Detect which cell encompasses the target text, then output its (X, Y) center coordinate. 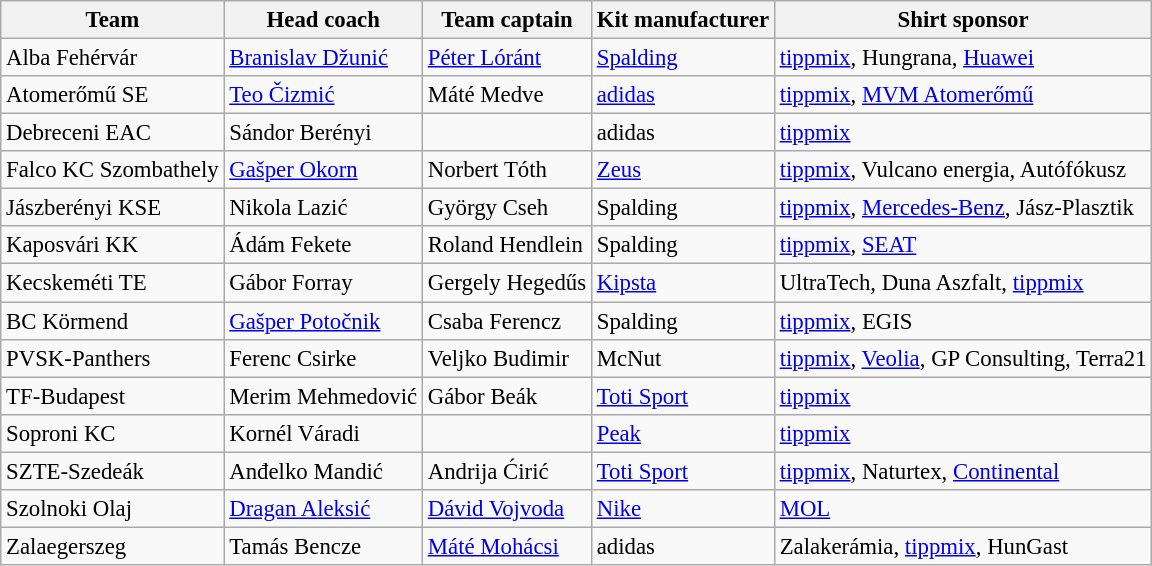
TF-Budapest (112, 396)
Andrija Ćirić (506, 471)
Gašper Potočnik (324, 321)
Zalaegerszeg (112, 546)
Zalakerámia, tippmix, HunGast (963, 546)
Nike (682, 509)
Jászberényi KSE (112, 208)
Peak (682, 433)
Team (112, 20)
Head coach (324, 20)
György Cseh (506, 208)
Gábor Beák (506, 396)
Roland Hendlein (506, 245)
Team captain (506, 20)
tippmix, Vulcano energia, Autófókusz (963, 170)
Nikola Lazić (324, 208)
Alba Fehérvár (112, 58)
Dávid Vojvoda (506, 509)
tippmix, EGIS (963, 321)
Merim Mehmedović (324, 396)
Ferenc Csirke (324, 358)
Gábor Forray (324, 283)
tippmix, Mercedes-Benz, Jász-Plasztik (963, 208)
Dragan Aleksić (324, 509)
Branislav Džunić (324, 58)
Shirt sponsor (963, 20)
Debreceni EAC (112, 133)
Ádám Fekete (324, 245)
Teo Čizmić (324, 95)
Tamás Bencze (324, 546)
tippmix, MVM Atomerőmű (963, 95)
McNut (682, 358)
Szolnoki Olaj (112, 509)
Falco KC Szombathely (112, 170)
Csaba Ferencz (506, 321)
Soproni KC (112, 433)
Veljko Budimir (506, 358)
Anđelko Mandić (324, 471)
Sándor Berényi (324, 133)
Máté Medve (506, 95)
BC Körmend (112, 321)
Kornél Váradi (324, 433)
SZTE-Szedeák (112, 471)
MOL (963, 509)
Kipsta (682, 283)
tippmix, Veolia, GP Consulting, Terra21 (963, 358)
Gašper Okorn (324, 170)
Péter Lóránt (506, 58)
Gergely Hegedűs (506, 283)
Zeus (682, 170)
tippmix, Hungrana, Huawei (963, 58)
Kit manufacturer (682, 20)
PVSK-Panthers (112, 358)
tippmix, Naturtex, Continental (963, 471)
Kaposvári KK (112, 245)
Atomerőmű SE (112, 95)
Máté Mohácsi (506, 546)
tippmix, SEAT (963, 245)
UltraTech, Duna Aszfalt, tippmix (963, 283)
Norbert Tóth (506, 170)
Kecskeméti TE (112, 283)
